Search for the cell housing the specified text and yield its [X, Y] center coordinate. 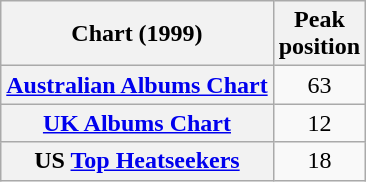
12 [319, 123]
Peakposition [319, 34]
63 [319, 85]
18 [319, 161]
Australian Albums Chart [137, 85]
Chart (1999) [137, 34]
UK Albums Chart [137, 123]
US Top Heatseekers [137, 161]
